Provide the (x, y) coordinate of the cell's center where the given text is located.  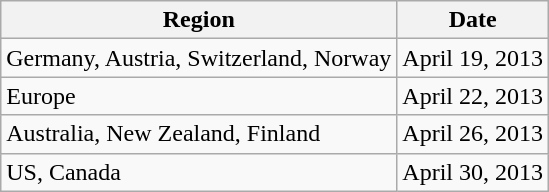
Region (199, 20)
April 19, 2013 (473, 58)
Europe (199, 96)
April 30, 2013 (473, 172)
April 26, 2013 (473, 134)
Date (473, 20)
Germany, Austria, Switzerland, Norway (199, 58)
Australia, New Zealand, Finland (199, 134)
April 22, 2013 (473, 96)
US, Canada (199, 172)
